Determine the (x, y) coordinate at the center of the cell enclosing the given text.  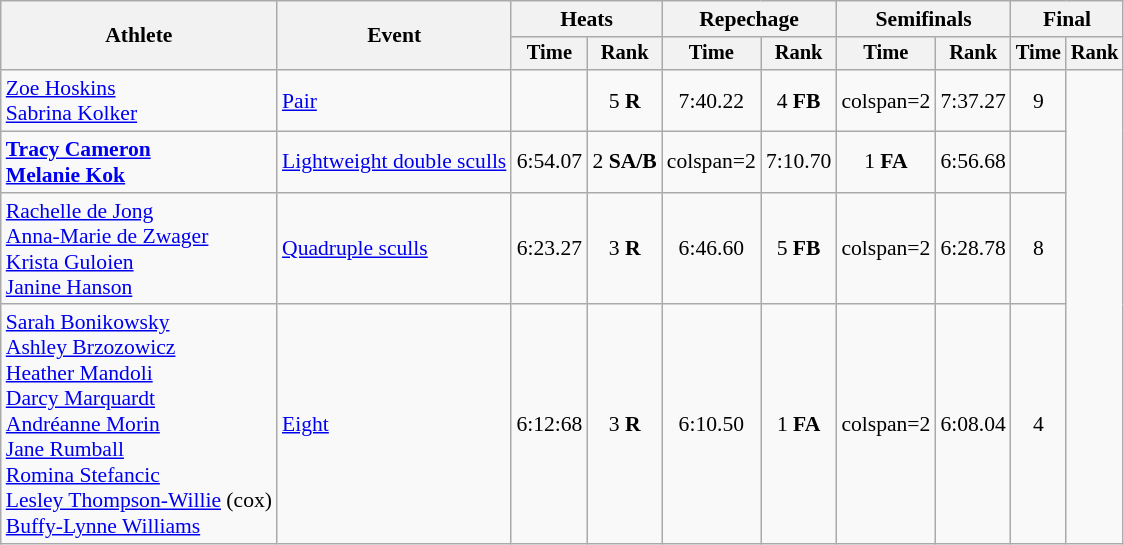
8 (1038, 249)
2 SA/B (624, 162)
6:54.07 (549, 162)
Tracy CameronMelanie Kok (139, 162)
7:37.27 (972, 100)
9 (1038, 100)
7:10.70 (798, 162)
Zoe HoskinsSabrina Kolker (139, 100)
6:46.60 (712, 249)
Repechage (750, 19)
4 (1038, 425)
Lightweight double sculls (394, 162)
Semifinals (924, 19)
6:12:68 (549, 425)
Eight (394, 425)
6:28.78 (972, 249)
7:40.22 (712, 100)
6:08.04 (972, 425)
Event (394, 36)
5 FB (798, 249)
6:23.27 (549, 249)
4 FB (798, 100)
6:10.50 (712, 425)
Rachelle de JongAnna-Marie de ZwagerKrista GuloienJanine Hanson (139, 249)
Pair (394, 100)
6:56.68 (972, 162)
Athlete (139, 36)
Heats (586, 19)
Final (1067, 19)
Quadruple sculls (394, 249)
5 R (624, 100)
